Find where the given text appears and provide that cell's center as [x, y] coordinate. 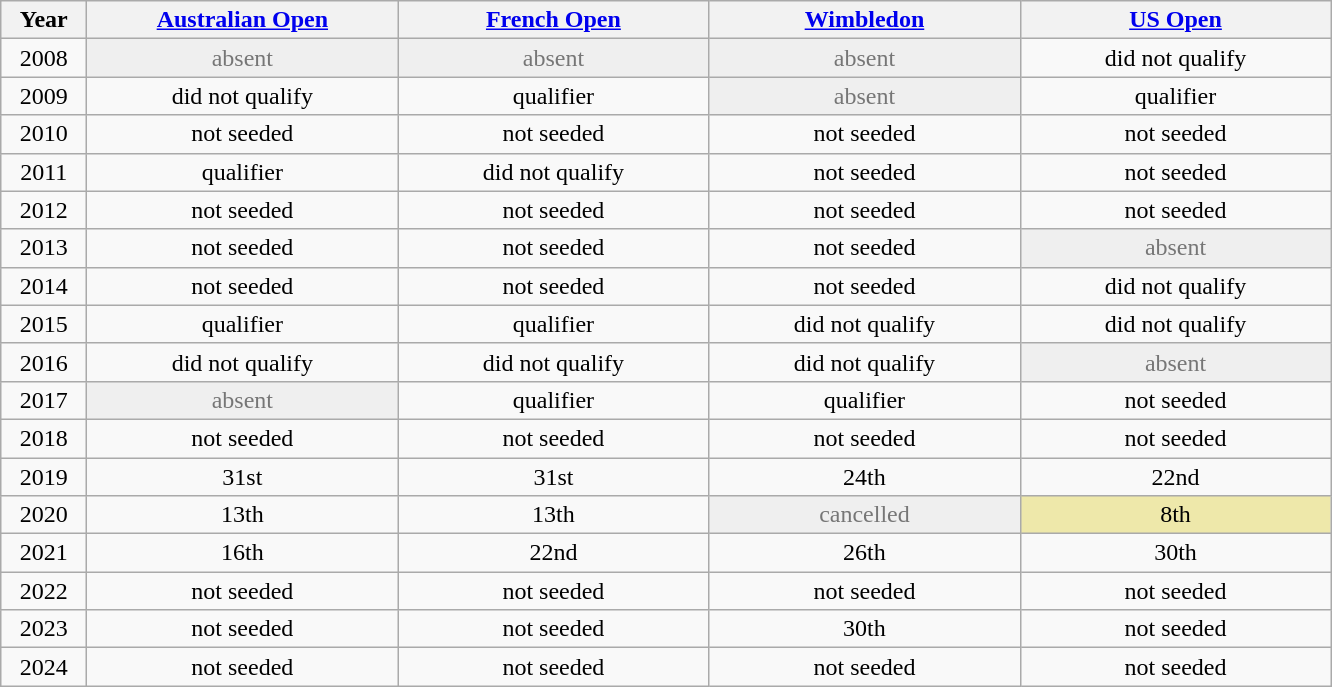
2023 [44, 629]
French Open [554, 20]
2013 [44, 248]
2019 [44, 477]
2009 [44, 96]
2014 [44, 286]
2010 [44, 134]
Australian Open [242, 20]
2020 [44, 515]
2024 [44, 667]
24th [864, 477]
2022 [44, 591]
US Open [1176, 20]
16th [242, 553]
Year [44, 20]
26th [864, 553]
2021 [44, 553]
2017 [44, 400]
2018 [44, 438]
2012 [44, 210]
8th [1176, 515]
2015 [44, 324]
Wimbledon [864, 20]
2016 [44, 362]
2011 [44, 172]
2008 [44, 58]
cancelled [864, 515]
